Determine the (x, y) coordinate at the center of the cell enclosing the given text.  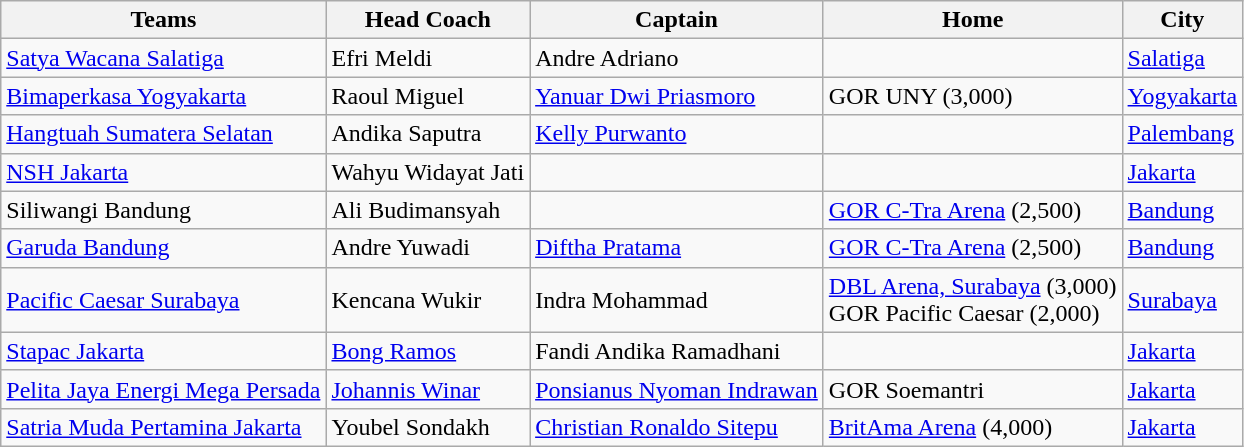
Fandi Andika Ramadhani (677, 351)
Yogyakarta (1182, 96)
Christian Ronaldo Sitepu (677, 427)
Satya Wacana Salatiga (164, 58)
Andika Saputra (428, 134)
Bong Ramos (428, 351)
Youbel Sondakh (428, 427)
Hangtuah Sumatera Selatan (164, 134)
Teams (164, 20)
GOR Soemantri (972, 389)
Stapac Jakarta (164, 351)
Salatiga (1182, 58)
Garuda Bandung (164, 248)
Wahyu Widayat Jati (428, 172)
Indra Mohammad (677, 300)
Kelly Purwanto (677, 134)
Pacific Caesar Surabaya (164, 300)
Yanuar Dwi Priasmoro (677, 96)
Home (972, 20)
Pelita Jaya Energi Mega Persada (164, 389)
NSH Jakarta (164, 172)
Head Coach (428, 20)
GOR UNY (3,000) (972, 96)
Satria Muda Pertamina Jakarta (164, 427)
Captain (677, 20)
Siliwangi Bandung (164, 210)
Kencana Wukir (428, 300)
Raoul Miguel (428, 96)
Efri Meldi (428, 58)
DBL Arena, Surabaya (3,000)GOR Pacific Caesar (2,000) (972, 300)
Andre Yuwadi (428, 248)
Bimaperkasa Yogyakarta (164, 96)
Johannis Winar (428, 389)
Ali Budimansyah (428, 210)
Surabaya (1182, 300)
Palembang (1182, 134)
Diftha Pratama (677, 248)
Ponsianus Nyoman Indrawan (677, 389)
BritAma Arena (4,000) (972, 427)
City (1182, 20)
Andre Adriano (677, 58)
